Return the (X, Y) coordinate for the center point of the cell that contains the specified text.  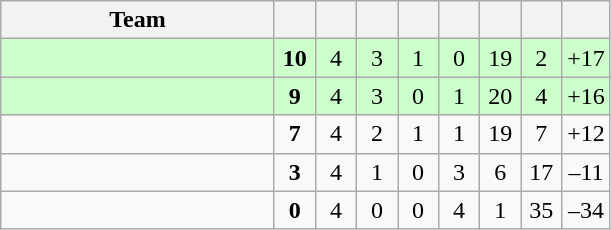
–34 (586, 210)
10 (294, 58)
35 (542, 210)
17 (542, 172)
Team (138, 20)
+16 (586, 96)
6 (500, 172)
20 (500, 96)
+17 (586, 58)
9 (294, 96)
–11 (586, 172)
+12 (586, 134)
